Scan for the cell matching the given text and deliver its [x, y] coordinate at center. 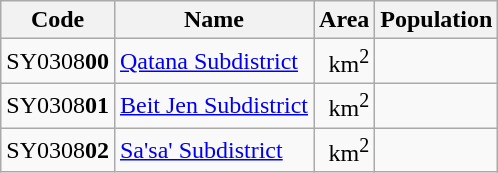
SY030801 [58, 106]
SY030800 [58, 62]
Beit Jen Subdistrict [214, 106]
Area [344, 20]
SY030802 [58, 150]
Qatana Subdistrict [214, 62]
Code [58, 20]
Name [214, 20]
Sa'sa' Subdistrict [214, 150]
Population [436, 20]
